Capture the cell that displays the provided text and extract its [X, Y] central coordinate. 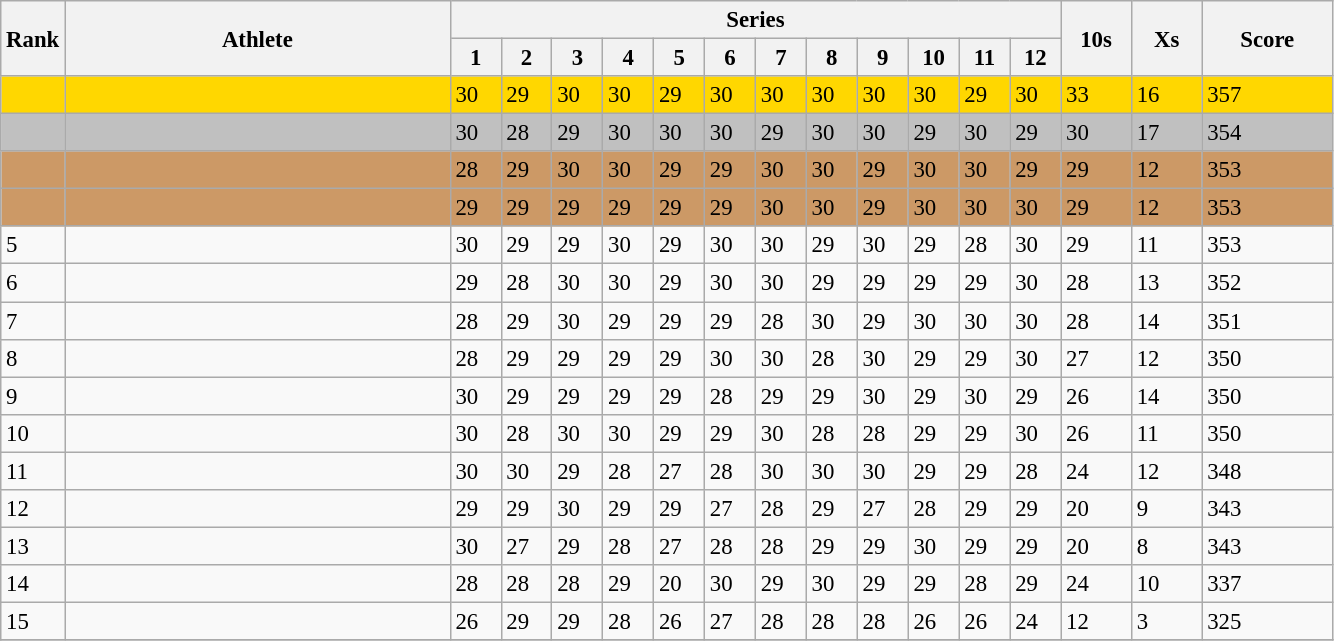
Score [1268, 38]
10s [1096, 38]
Rank [33, 38]
348 [1268, 471]
Xs [1166, 38]
Series [756, 20]
15 [33, 621]
351 [1268, 321]
354 [1268, 133]
33 [1096, 95]
2 [526, 58]
325 [1268, 621]
4 [628, 58]
1 [476, 58]
357 [1268, 95]
16 [1166, 95]
17 [1166, 133]
Athlete [258, 38]
337 [1268, 584]
352 [1268, 283]
